Search for the cell housing the specified text and yield its [X, Y] center coordinate. 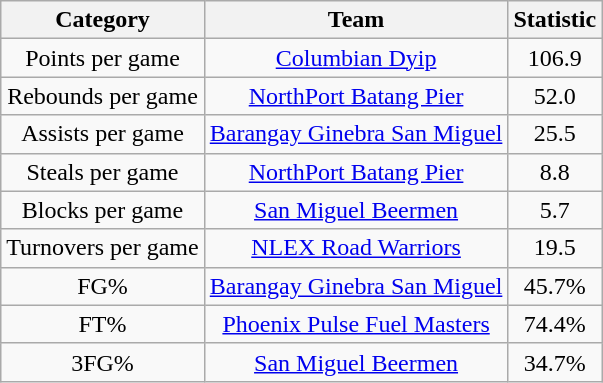
8.8 [555, 172]
FT% [102, 324]
52.0 [555, 96]
34.7% [555, 362]
Steals per game [102, 172]
Statistic [555, 20]
45.7% [555, 286]
Rebounds per game [102, 96]
19.5 [555, 248]
5.7 [555, 210]
Blocks per game [102, 210]
106.9 [555, 58]
Phoenix Pulse Fuel Masters [356, 324]
FG% [102, 286]
25.5 [555, 134]
74.4% [555, 324]
Team [356, 20]
Points per game [102, 58]
NLEX Road Warriors [356, 248]
Columbian Dyip [356, 58]
Turnovers per game [102, 248]
Assists per game [102, 134]
Category [102, 20]
3FG% [102, 362]
